Capture the cell that displays the provided text and extract its (x, y) central coordinate. 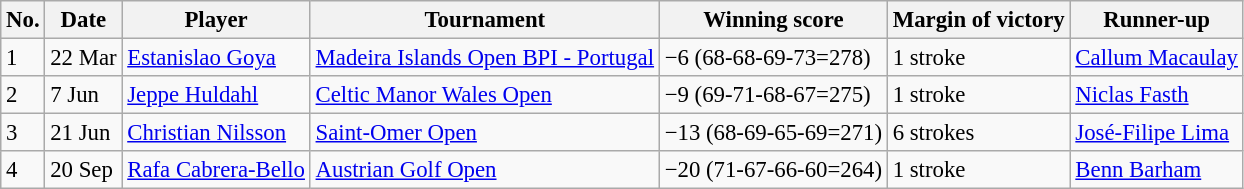
Saint-Omer Open (484, 133)
Austrian Golf Open (484, 170)
Winning score (773, 20)
2 (23, 95)
Madeira Islands Open BPI - Portugal (484, 58)
Jeppe Huldahl (216, 95)
20 Sep (84, 170)
4 (23, 170)
6 strokes (978, 133)
7 Jun (84, 95)
Benn Barham (1156, 170)
Date (84, 20)
Rafa Cabrera-Bello (216, 170)
Margin of victory (978, 20)
Tournament (484, 20)
Christian Nilsson (216, 133)
3 (23, 133)
Niclas Fasth (1156, 95)
22 Mar (84, 58)
Celtic Manor Wales Open (484, 95)
1 (23, 58)
Callum Macaulay (1156, 58)
−6 (68-68-69-73=278) (773, 58)
−20 (71-67-66-60=264) (773, 170)
Player (216, 20)
−13 (68-69-65-69=271) (773, 133)
José-Filipe Lima (1156, 133)
21 Jun (84, 133)
Estanislao Goya (216, 58)
−9 (69-71-68-67=275) (773, 95)
No. (23, 20)
Runner-up (1156, 20)
